Find where the given text appears and provide that cell's center as [x, y] coordinate. 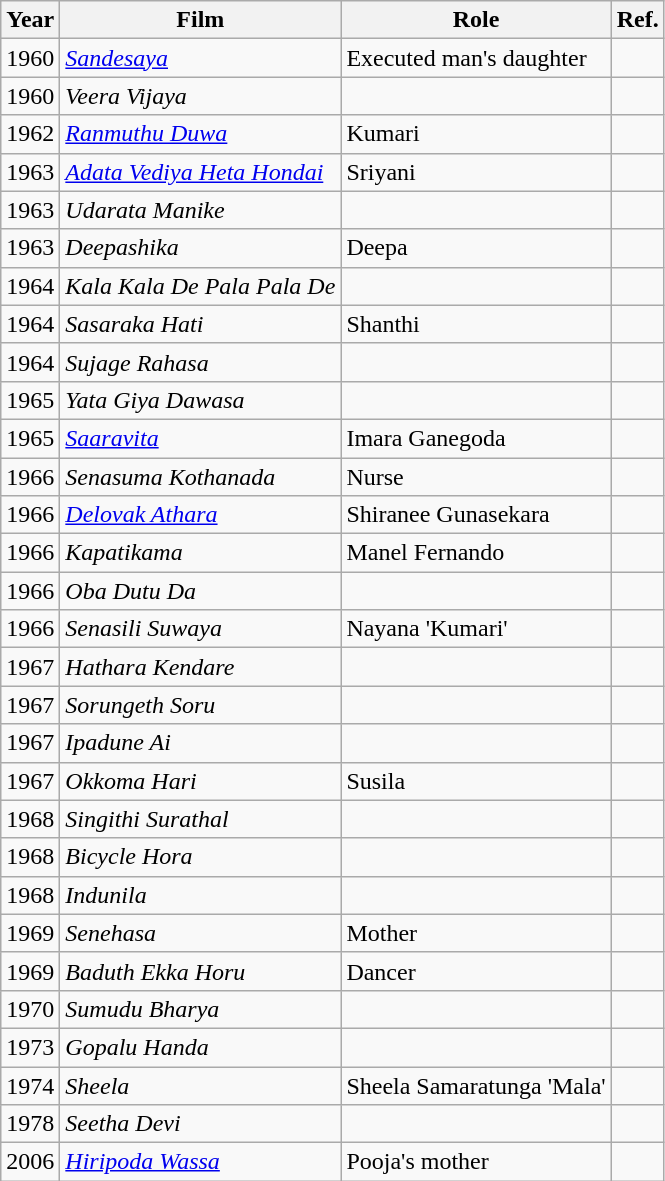
Sheela [200, 1085]
Shiranee Gunasekara [476, 515]
1970 [30, 1009]
Baduth Ekka Horu [200, 971]
Sumudu Bharya [200, 1009]
Hathara Kendare [200, 667]
Bicycle Hora [200, 857]
Oba Dutu Da [200, 591]
Shanthi [476, 324]
Year [30, 20]
Senehasa [200, 933]
Ipadune Ai [200, 743]
Senasili Suwaya [200, 629]
Seetha Devi [200, 1124]
Film [200, 20]
1973 [30, 1047]
Indunila [200, 895]
Senasuma Kothanada [200, 477]
Dancer [476, 971]
Pooja's mother [476, 1162]
Sheela Samaratunga 'Mala' [476, 1085]
Sasaraka Hati [200, 324]
Kapatikama [200, 553]
Sandesaya [200, 58]
Executed man's daughter [476, 58]
Nurse [476, 477]
Delovak Athara [200, 515]
Hiripoda Wassa [200, 1162]
Yata Giya Dawasa [200, 400]
Ref. [638, 20]
Kala Kala De Pala Pala De [200, 286]
Susila [476, 781]
Okkoma Hari [200, 781]
Sujage Rahasa [200, 362]
1974 [30, 1085]
Gopalu Handa [200, 1047]
Saaravita [200, 438]
Adata Vediya Heta Hondai [200, 172]
Kumari [476, 134]
Veera Vijaya [200, 96]
1978 [30, 1124]
Udarata Manike [200, 210]
Mother [476, 933]
Manel Fernando [476, 553]
Sriyani [476, 172]
Singithi Surathal [200, 819]
Deepa [476, 248]
1962 [30, 134]
Imara Ganegoda [476, 438]
Ranmuthu Duwa [200, 134]
Nayana 'Kumari' [476, 629]
Deepashika [200, 248]
Role [476, 20]
2006 [30, 1162]
Sorungeth Soru [200, 705]
